Return (x, y) of the center of cell containing provided text 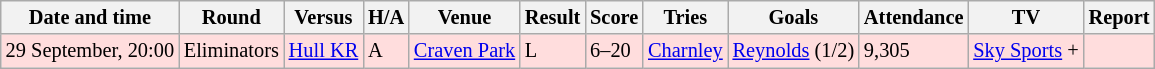
Sky Sports + (1026, 51)
Eliminators (232, 51)
Hull KR (324, 51)
Score (614, 17)
Charnley (685, 51)
Report (1120, 17)
Goals (794, 17)
Result (552, 17)
Tries (685, 17)
9,305 (914, 51)
Date and time (90, 17)
Reynolds (1/2) (794, 51)
Round (232, 17)
H/A (386, 17)
Craven Park (464, 51)
29 September, 20:00 (90, 51)
Versus (324, 17)
6–20 (614, 51)
A (386, 51)
Venue (464, 17)
L (552, 51)
Attendance (914, 17)
TV (1026, 17)
